Detect which cell encompasses the target text, then output its (X, Y) center coordinate. 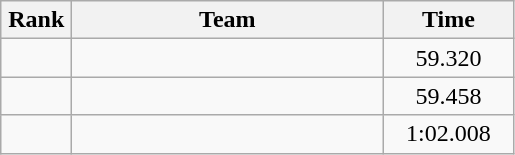
59.320 (448, 58)
1:02.008 (448, 134)
Team (228, 20)
Time (448, 20)
Rank (36, 20)
59.458 (448, 96)
